Search for the cell housing the specified text and yield its (x, y) center coordinate. 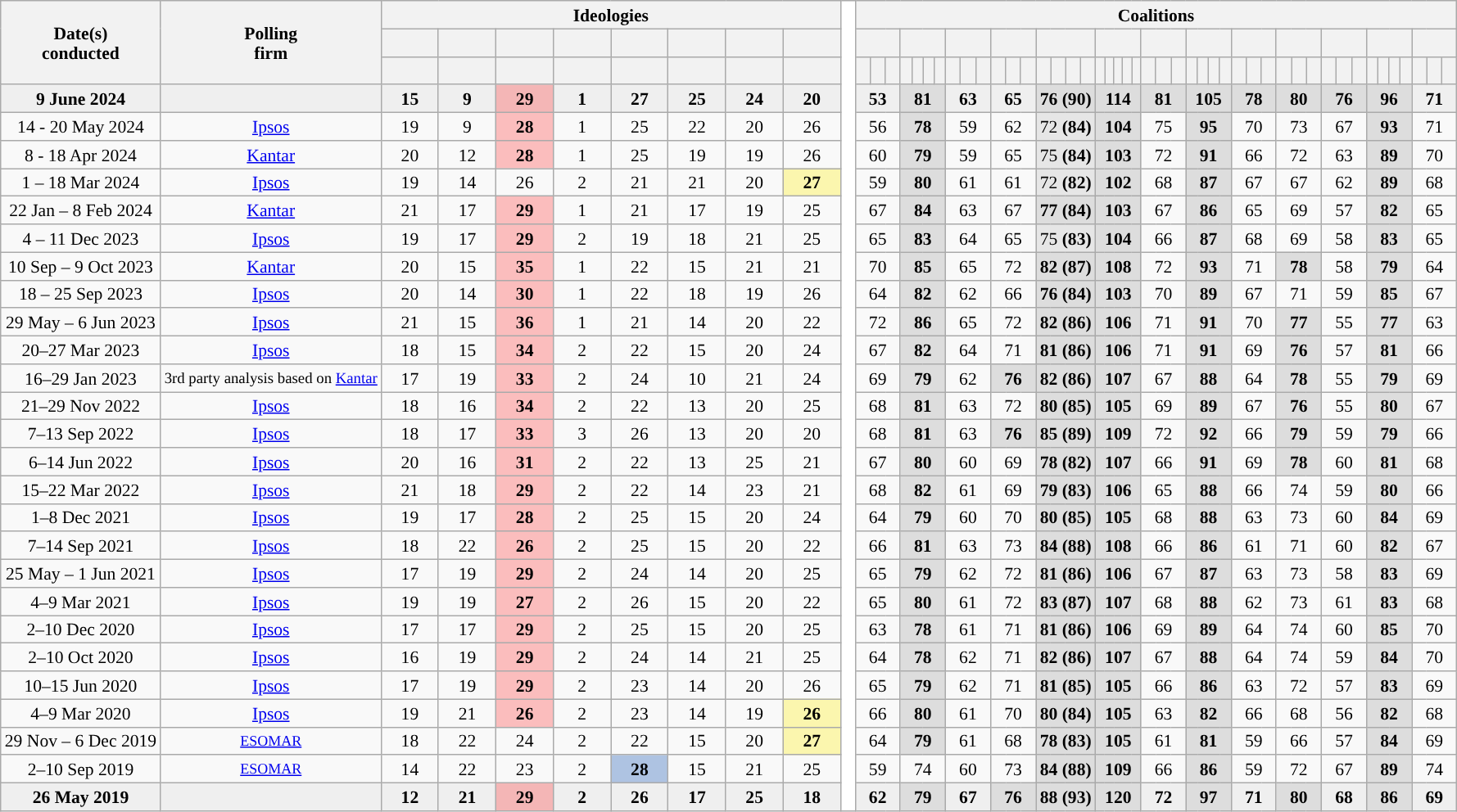
83 (87) (1066, 602)
75 (84) (1066, 155)
7–13 Sep 2022 (80, 434)
72 (84) (1066, 127)
2–10 Sep 2019 (80, 769)
79 (83) (1066, 489)
25 May – 1 Jun 2021 (80, 574)
22 Jan – 8 Feb 2024 (80, 210)
75 (1163, 127)
10 (697, 378)
29 Nov – 6 Dec 2019 (80, 741)
7–14 Sep 2021 (80, 546)
16–29 Jan 2023 (80, 378)
72 (82) (1066, 183)
4–9 Mar 2021 (80, 602)
1–8 Dec 2021 (80, 517)
95 (1209, 127)
88 (93) (1066, 797)
77 (84) (1066, 210)
4–9 Mar 2020 (80, 713)
85 (89) (1066, 434)
1 – 18 Mar 2024 (80, 183)
10–15 Jun 2020 (80, 685)
3 (582, 434)
76 (90) (1066, 99)
81 (85) (1066, 685)
6–14 Jun 2022 (80, 462)
Date(s)conducted (80, 43)
3rd party analysis based on Kantar (270, 378)
31 (525, 462)
15–22 Mar 2022 (80, 489)
14 - 20 May 2024 (80, 127)
36 (525, 323)
78 (83) (1066, 741)
Pollingfirm (270, 43)
20–27 Mar 2023 (80, 350)
82 (87) (1066, 266)
97 (1209, 797)
4 – 11 Dec 2023 (80, 238)
2–10 Oct 2020 (80, 657)
8 - 18 Apr 2024 (80, 155)
92 (1209, 434)
Coalitions (1156, 15)
10 Sep – 9 Oct 2023 (80, 266)
96 (1389, 99)
Ideologies (611, 15)
2–10 Dec 2020 (80, 629)
75 (83) (1066, 238)
76 (84) (1066, 294)
53 (878, 99)
80 (84) (1066, 713)
35 (525, 266)
120 (1119, 797)
30 (525, 294)
29 May – 6 Jun 2023 (80, 323)
102 (1119, 183)
18 – 25 Sep 2023 (80, 294)
114 (1119, 99)
78 (82) (1066, 462)
26 May 2019 (80, 797)
9 June 2024 (80, 99)
21–29 Nov 2022 (80, 406)
